Capture the cell that displays the provided text and extract its [x, y] central coordinate. 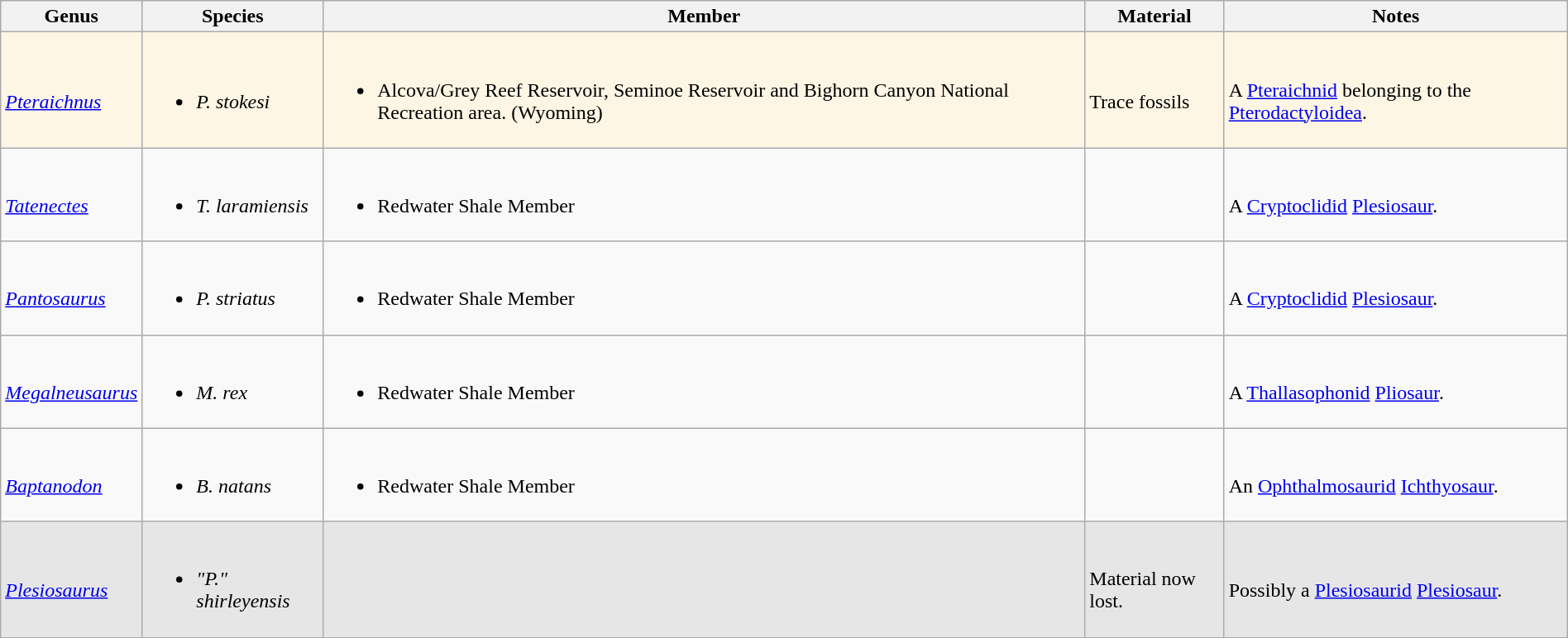
Member [705, 17]
Notes [1396, 17]
Trace fossils [1154, 90]
Megalneusaurus [71, 382]
T. laramiensis [233, 195]
Material [1154, 17]
Pantosaurus [71, 288]
Possibly a Plesiosaurid Plesiosaur. [1396, 579]
Tatenectes [71, 195]
A Pteraichnid belonging to the Pterodactyloidea. [1396, 90]
An Ophthalmosaurid Ichthyosaur. [1396, 474]
M. rex [233, 382]
B. natans [233, 474]
Genus [71, 17]
A Thallasophonid Pliosaur. [1396, 382]
"P." shirleyensis [233, 579]
Baptanodon [71, 474]
Alcova/Grey Reef Reservoir, Seminoe Reservoir and Bighorn Canyon National Recreation area. (Wyoming) [705, 90]
Species [233, 17]
P. stokesi [233, 90]
Plesiosaurus [71, 579]
Material now lost. [1154, 579]
Pteraichnus [71, 90]
P. striatus [233, 288]
